Provide the (X, Y) coordinate of the cell's center where the given text is located.  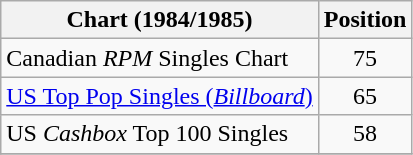
Chart (1984/1985) (160, 20)
65 (365, 96)
US Top Pop Singles (Billboard) (160, 96)
Position (365, 20)
58 (365, 134)
US Cashbox Top 100 Singles (160, 134)
75 (365, 58)
Canadian RPM Singles Chart (160, 58)
